Output the [x, y] coordinate of the center of the cell containing the given text.  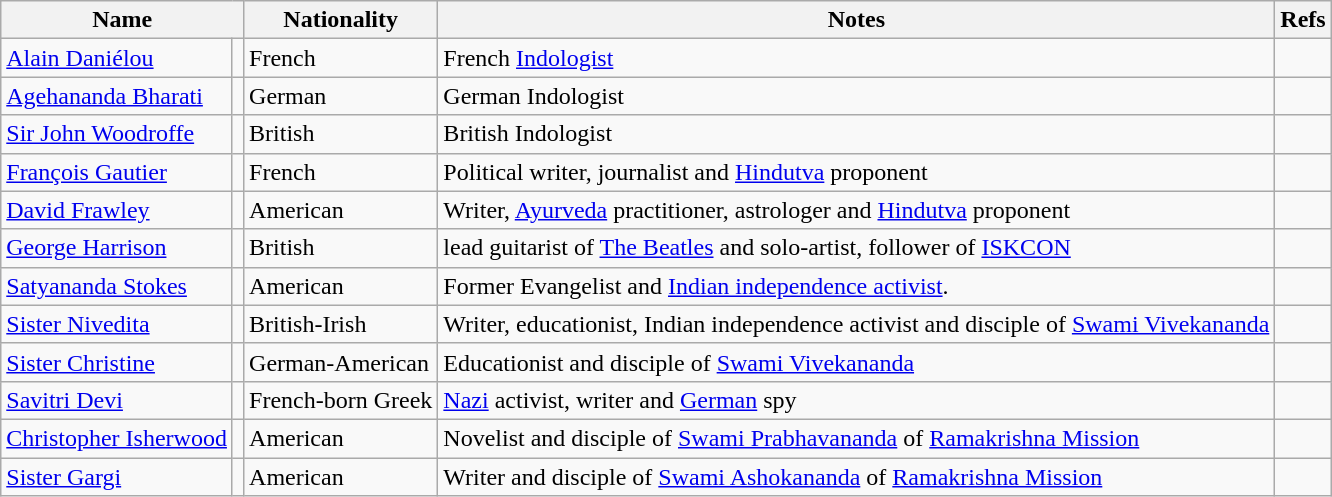
British-Irish [341, 324]
German Indologist [856, 96]
German [341, 96]
Satyananda Stokes [117, 286]
Agehananda Bharati [117, 96]
French Indologist [856, 58]
Political writer, journalist and Hindutva proponent [856, 172]
Notes [856, 20]
Writer, Ayurveda practitioner, astrologer and Hindutva proponent [856, 210]
Former Evangelist and Indian independence activist. [856, 286]
François Gautier [117, 172]
Christopher Isherwood [117, 438]
Writer and disciple of Swami Ashokananda of Ramakrishna Mission [856, 477]
Savitri Devi [117, 400]
Sister Gargi [117, 477]
Educationist and disciple of Swami Vivekananda [856, 362]
Sir John Woodroffe [117, 134]
French-born Greek [341, 400]
Name [122, 20]
George Harrison [117, 248]
British Indologist [856, 134]
Novelist and disciple of Swami Prabhavananda of Ramakrishna Mission [856, 438]
Sister Christine [117, 362]
Writer, educationist, Indian independence activist and disciple of Swami Vivekananda [856, 324]
lead guitarist of The Beatles and solo-artist, follower of ISKCON [856, 248]
Nationality [341, 20]
Nazi activist, writer and German spy [856, 400]
Refs [1303, 20]
Alain Daniélou [117, 58]
David Frawley [117, 210]
Sister Nivedita [117, 324]
German-American [341, 362]
